Search for the cell housing the specified text and yield its (x, y) center coordinate. 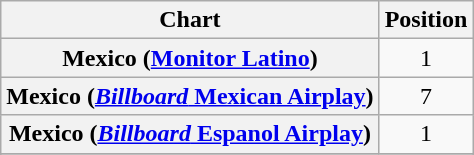
Mexico (Billboard Espanol Airplay) (190, 134)
Position (426, 20)
Mexico (Monitor Latino) (190, 58)
Mexico (Billboard Mexican Airplay) (190, 96)
Chart (190, 20)
7 (426, 96)
